Scan for the cell matching the given text and deliver its (X, Y) coordinate at center. 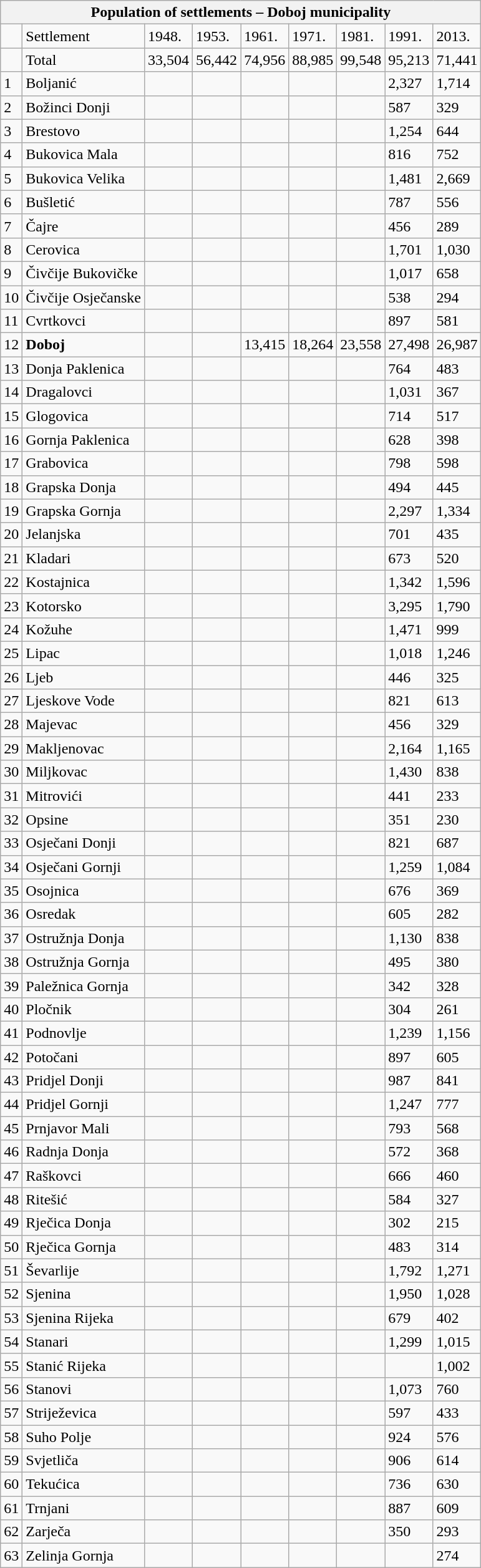
Glogovica (84, 416)
261 (457, 1009)
614 (457, 1461)
1,030 (457, 249)
793 (409, 1128)
517 (457, 416)
Kotorsko (84, 606)
987 (409, 1081)
7 (11, 226)
74,956 (265, 60)
1961. (265, 36)
1,792 (409, 1270)
Stanić Rijeka (84, 1365)
9 (11, 273)
18 (11, 487)
1981. (361, 36)
Trnjani (84, 1508)
43 (11, 1081)
Osojnica (84, 891)
11 (11, 321)
1,002 (457, 1365)
342 (409, 985)
609 (457, 1508)
597 (409, 1413)
Zarječa (84, 1532)
1,156 (457, 1033)
289 (457, 226)
598 (457, 463)
Gornja Paklenica (84, 440)
367 (457, 392)
31 (11, 796)
380 (457, 962)
233 (457, 796)
36 (11, 914)
16 (11, 440)
494 (409, 487)
1,481 (409, 178)
51 (11, 1270)
628 (409, 440)
1953. (217, 36)
Makljenovac (84, 748)
314 (457, 1247)
49 (11, 1223)
752 (457, 155)
Prnjavor Mali (84, 1128)
26 (11, 677)
60 (11, 1484)
21 (11, 558)
Osječani Gornji (84, 867)
572 (409, 1152)
Osječani Donji (84, 843)
630 (457, 1484)
47 (11, 1176)
1,073 (409, 1389)
587 (409, 107)
1,130 (409, 938)
581 (457, 321)
22 (11, 582)
Zelinja Gornja (84, 1556)
19 (11, 511)
1,342 (409, 582)
230 (457, 820)
1,031 (409, 392)
Bukovica Mala (84, 155)
676 (409, 891)
302 (409, 1223)
398 (457, 440)
56,442 (217, 60)
4 (11, 155)
Doboj (84, 345)
294 (457, 298)
Settlement (84, 36)
99,548 (361, 60)
351 (409, 820)
Kožuhe (84, 629)
368 (457, 1152)
328 (457, 985)
33 (11, 843)
Rječica Donja (84, 1223)
687 (457, 843)
35 (11, 891)
1,239 (409, 1033)
Jelanjska (84, 535)
Bukovica Velika (84, 178)
56 (11, 1389)
520 (457, 558)
59 (11, 1461)
787 (409, 202)
1,246 (457, 653)
Ljeb (84, 677)
71,441 (457, 60)
40 (11, 1009)
435 (457, 535)
13 (11, 369)
Population of settlements – Doboj municipality (241, 12)
38 (11, 962)
Radnja Donja (84, 1152)
55 (11, 1365)
764 (409, 369)
29 (11, 748)
Raškovci (84, 1176)
215 (457, 1223)
Striježevica (84, 1413)
Grapska Gornja (84, 511)
27 (11, 701)
495 (409, 962)
Kostajnica (84, 582)
23 (11, 606)
293 (457, 1532)
28 (11, 725)
Mitrovići (84, 796)
Svjetliča (84, 1461)
445 (457, 487)
1,017 (409, 273)
1,714 (457, 84)
701 (409, 535)
Brestovo (84, 131)
282 (457, 914)
45 (11, 1128)
63 (11, 1556)
446 (409, 677)
402 (457, 1318)
Osredak (84, 914)
58 (11, 1436)
568 (457, 1128)
1,015 (457, 1342)
325 (457, 677)
441 (409, 796)
39 (11, 985)
12 (11, 345)
44 (11, 1105)
32 (11, 820)
1,790 (457, 606)
Suho Polje (84, 1436)
5 (11, 178)
Miljkovac (84, 772)
Total (84, 60)
1,028 (457, 1294)
34 (11, 867)
30 (11, 772)
24 (11, 629)
679 (409, 1318)
556 (457, 202)
304 (409, 1009)
3 (11, 131)
1,271 (457, 1270)
Pločnik (84, 1009)
Ševarlije (84, 1270)
Cvrtkovci (84, 321)
369 (457, 891)
1,259 (409, 867)
538 (409, 298)
1 (11, 84)
Čajre (84, 226)
23,558 (361, 345)
Podnovlje (84, 1033)
1,247 (409, 1105)
Dragalovci (84, 392)
37 (11, 938)
1,254 (409, 131)
2,669 (457, 178)
Grapska Donja (84, 487)
Potočani (84, 1057)
Ostružnja Donja (84, 938)
644 (457, 131)
736 (409, 1484)
460 (457, 1176)
1,430 (409, 772)
13,415 (265, 345)
88,985 (313, 60)
2013. (457, 36)
Kladari (84, 558)
714 (409, 416)
62 (11, 1532)
613 (457, 701)
25 (11, 653)
816 (409, 155)
Grabovica (84, 463)
1,701 (409, 249)
887 (409, 1508)
Ljeskove Vode (84, 701)
2,164 (409, 748)
Božinci Donji (84, 107)
Pridjel Donji (84, 1081)
Ritešić (84, 1199)
Opsine (84, 820)
327 (457, 1199)
33,504 (168, 60)
27,498 (409, 345)
15 (11, 416)
20 (11, 535)
1,596 (457, 582)
2 (11, 107)
8 (11, 249)
Čivčije Bukovičke (84, 273)
Stanovi (84, 1389)
52 (11, 1294)
54 (11, 1342)
61 (11, 1508)
350 (409, 1532)
2,327 (409, 84)
924 (409, 1436)
1,018 (409, 653)
95,213 (409, 60)
Boljanić (84, 84)
Čivčije Osječanske (84, 298)
1,471 (409, 629)
Sjenina Rijeka (84, 1318)
658 (457, 273)
Ostružnja Gornja (84, 962)
760 (457, 1389)
1,950 (409, 1294)
Rječica Gornja (84, 1247)
Paležnica Gornja (84, 985)
48 (11, 1199)
6 (11, 202)
3,295 (409, 606)
Lipac (84, 653)
673 (409, 558)
42 (11, 1057)
18,264 (313, 345)
2,297 (409, 511)
584 (409, 1199)
Sjenina (84, 1294)
999 (457, 629)
1991. (409, 36)
Stanari (84, 1342)
Bušletić (84, 202)
41 (11, 1033)
274 (457, 1556)
14 (11, 392)
1948. (168, 36)
433 (457, 1413)
57 (11, 1413)
10 (11, 298)
576 (457, 1436)
Cerovica (84, 249)
1,165 (457, 748)
777 (457, 1105)
Tekućica (84, 1484)
17 (11, 463)
50 (11, 1247)
906 (409, 1461)
Pridjel Gornji (84, 1105)
1,084 (457, 867)
1,299 (409, 1342)
666 (409, 1176)
Majevac (84, 725)
1,334 (457, 511)
26,987 (457, 345)
46 (11, 1152)
798 (409, 463)
Donja Paklenica (84, 369)
53 (11, 1318)
1971. (313, 36)
841 (457, 1081)
